From the cell containing the given text, extract its center point as [X, Y] coordinate. 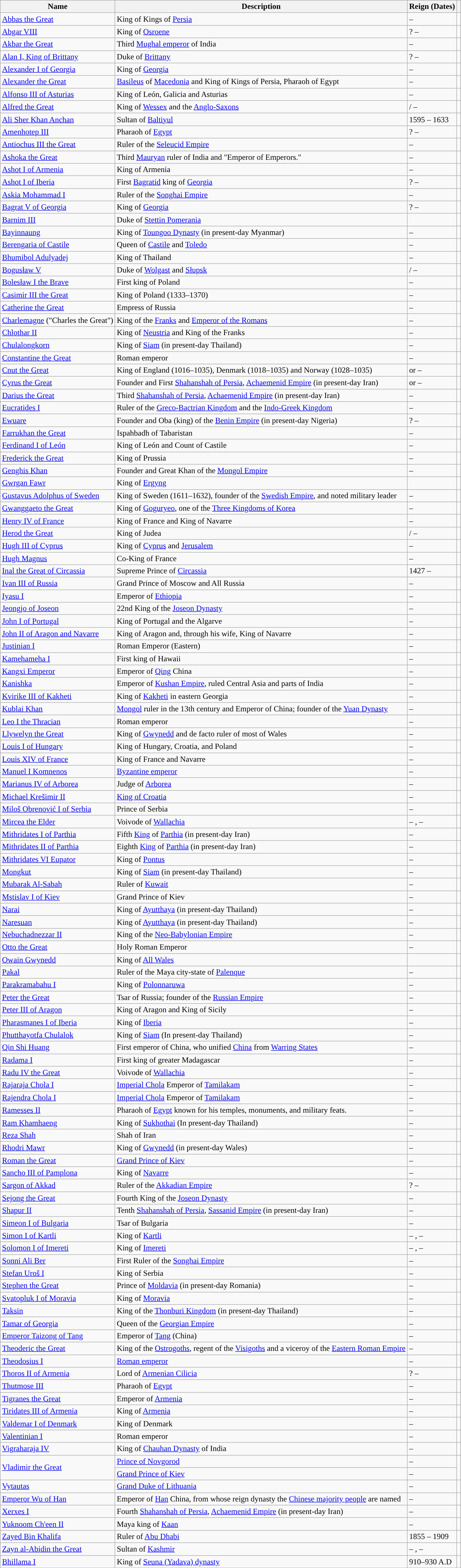
Chulalongkorn [58, 345]
Sultan of Baltiyul [261, 119]
Roman the Great [58, 1160]
Vladimir the Great [58, 1468]
Mongkut [58, 872]
Darius the Great [58, 395]
Leo I the Thracian [58, 721]
King of France and Navarre [261, 759]
Empress of Russia [261, 307]
Ruler of the Akkadian Empire [261, 1185]
Tigranes the Great [58, 1399]
First Ruler of the Songhai Empire [261, 1261]
Valdemar I of Denmark [58, 1424]
Ruler of Kuwait [261, 884]
Valentinian I [58, 1436]
Emperor of Tang (China) [261, 1336]
King of Pontus [261, 859]
Rajendra Chola I [58, 1098]
Rhodri Mawr [58, 1148]
King of Thailand [261, 257]
Grand Prince of Moscow and All Russia [261, 584]
Alfonso III of Asturias [58, 94]
Justinian I [58, 646]
Third Mughal emperor of India [261, 44]
King of Siam (In present-day Thailand) [261, 1035]
Antiochus III the Great [58, 144]
Jeongjo of Joseon [58, 609]
Ali Sher Khan Anchan [58, 119]
King of Gwynedd and de facto ruler of most of Wales [261, 734]
Queen of the Georgian Empire [261, 1323]
King of Judea [261, 533]
King of León, Galicia and Asturias [261, 94]
Ruler of the Greco-Bactrian Kingdom and the Indo-Greek Kingdom [261, 408]
Maya king of Kaan [261, 1524]
Supreme Prince of Circassia [261, 571]
Chlothar II [58, 332]
Pakal [58, 972]
Frederick the Great [58, 458]
Iyasu I [58, 596]
King of Aragon and King of Sicily [261, 1010]
22nd King of the Joseon Dynasty [261, 609]
First king of greater Madagascar [261, 1060]
King of Sweden (1611–1632), founder of the Swedish Empire, and noted military leader [261, 496]
Vigraharaja IV [58, 1449]
Kublai Khan [58, 709]
Constantine the Great [58, 357]
Sancho III of Pamplona [58, 1173]
Ruler of the Seleucid Empire [261, 144]
King of Moravia [261, 1298]
King of Cyprus and Jerusalem [261, 546]
Founder and Oba (king) of the Benin Empire (in present-day Nigeria) [261, 420]
Duke of Stettin Pomerania [261, 220]
Stephen the Great [58, 1286]
Miloš Obrenović I of Serbia [58, 809]
Reza Shah [58, 1135]
Hugh III of Cyprus [58, 546]
Sonni Ali Ber [58, 1261]
Ruler of the Songhai Empire [261, 195]
Reign (Dates) [432, 7]
Gustavus Adolphus of Sweden [58, 496]
Ruler of the Maya city-state of Palenque [261, 972]
Ferdinand I of León [58, 445]
Prince of Novgorod [261, 1461]
Basileus of Macedonia and King of Kings of Persia, Pharaoh of Egypt [261, 82]
Peter III of Aragon [58, 1010]
Akbar the Great [58, 44]
King of Kartli [261, 1236]
First king of Poland [261, 282]
Radu IV the Great [58, 1072]
Emperor of Armenia [261, 1399]
Fourth King of the Joseon Dynasty [261, 1198]
1427 – [432, 571]
First king of Hawaii [261, 659]
Mongol ruler in the 13th century and Emperor of China; founder of the Yuan Dynasty [261, 709]
Pharasmanes I of Iberia [58, 1022]
Louis I of Hungary [58, 746]
Roman Emperor (Eastern) [261, 646]
Phutthayotfa Chulalok [58, 1035]
King of Toungoo Dynasty (in present-day Myanmar) [261, 232]
Tamar of Georgia [58, 1323]
Ashoka the Great [58, 157]
Ruler of Abu Dhabi [261, 1536]
Owain Gwynedd [58, 960]
Manuel I Komnenos [58, 772]
King of Imereti [261, 1248]
Fourth Shahanshah of Persia, Achaemenid Empire (in present-day Iran) [261, 1511]
Pharaoh of Egypt known for his temples, monuments, and military feats. [261, 1110]
Cnut the Great [58, 370]
Theodosius I [58, 1361]
Third Shahanshah of Persia, Achaemenid Empire (in present-day Iran) [261, 395]
Ewuare [58, 420]
Zayn al-Abidin the Great [58, 1549]
Abgar VIII [58, 32]
Ispahbadh of Tabaristan [261, 433]
King of the Neo-Babylonian Empire [261, 934]
King of Kakheti in eastern Georgia [261, 696]
King of Chauhan Dynasty of India [261, 1449]
Kvirike III of Kakheti [58, 696]
Mircea the Elder [58, 822]
Eighth King of Parthia (in present-day Iran) [261, 847]
Sargon of Akkad [58, 1185]
Tsar of Russia; founder of the Russian Empire [261, 997]
Casimir III the Great [58, 295]
Alan I, King of Brittany [58, 57]
Tiridates III of Armenia [58, 1411]
Sejong the Great [58, 1198]
Emperor Taizong of Tang [58, 1336]
Henry IV of France [58, 521]
Farrukhan the Great [58, 433]
Thoros II of Armenia [58, 1374]
Naresuan [58, 922]
Mubarak Al-Sabah [58, 884]
King of England (1016–1035), Denmark (1018–1035) and Norway (1028–1035) [261, 370]
King of Denmark [261, 1424]
Queen of Castile and Toledo [261, 245]
Lord of Armenian Cilicia [261, 1374]
Askia Mohammad I [58, 195]
Grand Duke of Lithuania [261, 1486]
Bogusław V [58, 270]
Stefan Uroš I [58, 1273]
King of All Wales [261, 960]
Genghis Khan [58, 470]
Solomon I of Imereti [58, 1248]
Louis XIV of France [58, 759]
King of Navarre [261, 1173]
Ashot I of Iberia [58, 182]
Ivan III of Russia [58, 584]
Otto the Great [58, 947]
Catherine the Great [58, 307]
Emperor Wu of Han [58, 1499]
Taksin [58, 1311]
Tenth Shahanshah of Persia, Sassanid Empire (in present-day Iran) [261, 1211]
King of Sukhothai (In present-day Thailand) [261, 1123]
Llywelyn the Great [58, 734]
Name [58, 7]
Emperor of Han China, from whose reign dynasty the Chinese majority people are named [261, 1499]
King of Neustria and King of the Franks [261, 332]
Alexander I of Georgia [58, 69]
Ashot I of Armenia [58, 170]
Byzantine emperor [261, 772]
King of Hungary, Croatia, and Poland [261, 746]
Nebuchadnezzar II [58, 934]
1855 – 1909 [432, 1536]
Radama I [58, 1060]
King of Poland (1333–1370) [261, 295]
King of the Thonburi Kingdom (in present-day Thailand) [261, 1311]
Alfred the Great [58, 107]
King of Polonnaruwa [261, 985]
Amenhotep III [58, 132]
Emperor of Qing China [261, 671]
Duke of Brittany [261, 57]
Tsar of Bulgaria [261, 1223]
King of Iberia [261, 1022]
Bolesław I the Brave [58, 282]
Bhillama I [58, 1561]
King of Kings of Persia [261, 19]
Barnim III [58, 220]
Parakramabahu I [58, 985]
King of France and King of Navarre [261, 521]
King of Osroene [261, 32]
Sultan of Kashmir [261, 1549]
King of the Ostrogoths, regent of the Visigoths and a viceroy of the Eastern Roman Empire [261, 1348]
First emperor of China, who unified China from Warring States [261, 1047]
First Bagratid king of Georgia [261, 182]
Gwrgan Fawr [58, 483]
Peter the Great [58, 997]
Judge of Arborea [261, 784]
Shah of Iran [261, 1135]
John II of Aragon and Navarre [58, 634]
Fifth King of Parthia (in present-day Iran) [261, 834]
King of Croatia [261, 797]
King of Goguryeo, one of the Three Kingdoms of Korea [261, 508]
Co-King of France [261, 558]
Michael Krešimir II [58, 797]
King of León and Count of Castile [261, 445]
Marianus IV of Arborea [58, 784]
Svatopluk I of Moravia [58, 1298]
Third Mauryan ruler of India and "Emperor of Emperors." [261, 157]
Bhumibol Adulyadej [58, 257]
King of Prussia [261, 458]
Rajaraja Chola I [58, 1085]
Kangxi Emperor [58, 671]
King of the Franks and Emperor of the Romans [261, 320]
Qin Shi Huang [58, 1047]
Holy Roman Emperor [261, 947]
Charlemagne ("Charles the Great") [58, 320]
King of Gwynedd (in present-day Wales) [261, 1148]
Duke of Wolgast and Słupsk [261, 270]
Mstislav I of Kiev [58, 897]
Emperor of Kushan Empire, ruled Central Asia and parts of India [261, 684]
Kanishka [58, 684]
Herod the Great [58, 533]
Zayed Bin Khalifa [58, 1536]
King of Serbia [261, 1273]
Ram Khamhaeng [58, 1123]
Description [261, 7]
Founder and First Shahanshah of Persia, Achaemenid Empire (in present-day Iran) [261, 383]
Mithridates I of Parthia [58, 834]
Shapur II [58, 1211]
Gwanggaeto the Great [58, 508]
Kamehameha I [58, 659]
Mithridates II of Parthia [58, 847]
Eucratides I [58, 408]
King of Wessex and the Anglo-Saxons [261, 107]
Prince of Moldavia (in present-day Romania) [261, 1286]
King of Aragon and, through his wife, King of Navarre [261, 634]
King of Portugal and the Algarve [261, 621]
Theoderic the Great [58, 1348]
Mithridates VI Eupator [58, 859]
Narai [58, 909]
Alexander the Great [58, 82]
Vytautas [58, 1486]
Xerxes I [58, 1511]
1595 – 1633 [432, 119]
Ramesses II [58, 1110]
Hugh Magnus [58, 558]
Yuknoom Ch'een II [58, 1524]
Simeon I of Bulgaria [58, 1223]
King of Ergyng [261, 483]
910–930 A.D [432, 1561]
Berengaria of Castile [58, 245]
Simon I of Kartli [58, 1236]
Cyrus the Great [58, 383]
King of Seuna (Yadava) dynasty [261, 1561]
Inal the Great of Circassia [58, 571]
Thutmose III [58, 1386]
Bagrat V of Georgia [58, 207]
Abbas the Great [58, 19]
Prince of Serbia [261, 809]
Bayinnaung [58, 232]
Founder and Great Khan of the Mongol Empire [261, 470]
Emperor of Ethiopia [261, 596]
John I of Portugal [58, 621]
